Return the [X, Y] coordinate for the center point of the cell that contains the specified text.  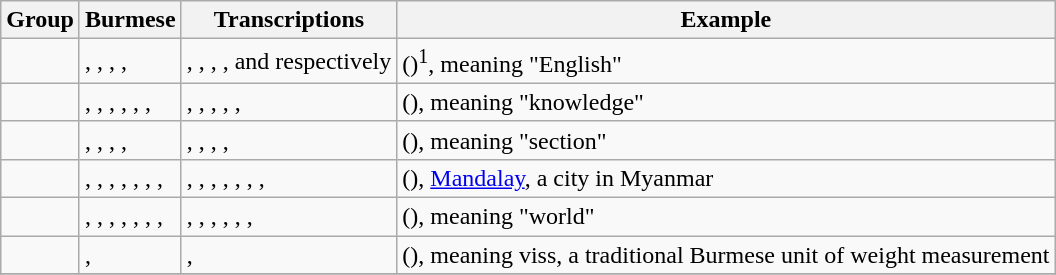
Burmese [130, 20]
(), meaning "section" [726, 140]
(), meaning "knowledge" [726, 102]
Transcriptions [289, 20]
(), meaning viss, a traditional Burmese unit of weight measurement [726, 255]
(), Mandalay, a city in Myanmar [726, 178]
, , , , , [289, 102]
Group [40, 20]
(‌)1, meaning "English" [726, 62]
Example [726, 20]
, , , , and respectively [289, 62]
(), meaning "world" [726, 217]
